Capture the cell that displays the provided text and extract its [x, y] central coordinate. 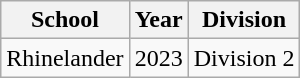
Division [244, 20]
Year [158, 20]
Rhinelander [65, 58]
Division 2 [244, 58]
2023 [158, 58]
School [65, 20]
